For the text-containing cell, return its midpoint in [X, Y] coordinate format. 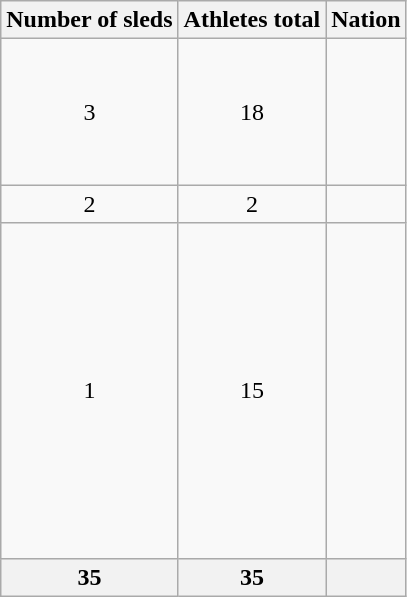
3 [90, 112]
Number of sleds [90, 20]
15 [252, 390]
1 [90, 390]
Nation [366, 20]
18 [252, 112]
Athletes total [252, 20]
